Extract the [X, Y] coordinate from the center of the cell holding the provided text.  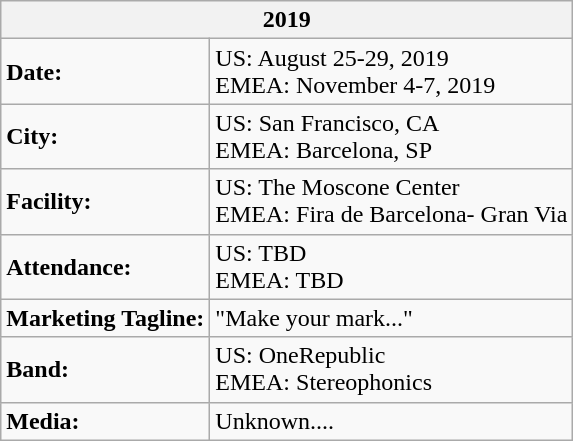
US: The Moscone CenterEMEA: Fira de Barcelona- Gran Via [392, 202]
Band: [106, 370]
US: OneRepublicEMEA: Stereophonics [392, 370]
Unknown.... [392, 421]
Marketing Tagline: [106, 318]
US: August 25-29, 2019 EMEA: November 4-7, 2019 [392, 72]
Date: [106, 72]
City: [106, 136]
US: San Francisco, CAEMEA: Barcelona, SP [392, 136]
US: TBDEMEA: TBD [392, 266]
2019 [287, 20]
Media: [106, 421]
"Make your mark..." [392, 318]
Attendance: [106, 266]
Facility: [106, 202]
